Provide the [x, y] coordinate of the cell's center where the given text is located.  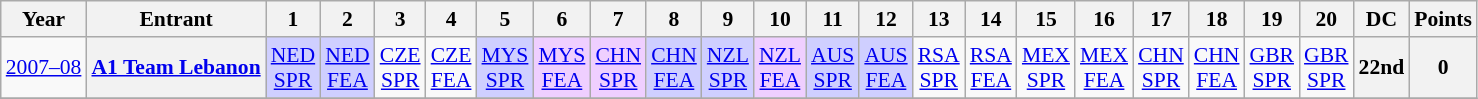
A1 Team Lebanon [176, 68]
13 [939, 19]
NZLSPR [728, 68]
AUSFEA [886, 68]
MEXFEA [1104, 68]
NEDSPR [293, 68]
NZLFEA [780, 68]
RSAFEA [991, 68]
RSASPR [939, 68]
MEXSPR [1046, 68]
Points [1443, 19]
14 [991, 19]
3 [400, 19]
19 [1272, 19]
Year [44, 19]
1 [293, 19]
16 [1104, 19]
12 [886, 19]
NEDFEA [347, 68]
CZEFEA [452, 68]
CZESPR [400, 68]
DC [1382, 19]
17 [1161, 19]
15 [1046, 19]
22nd [1382, 68]
AUSSPR [832, 68]
4 [452, 19]
0 [1443, 68]
8 [674, 19]
5 [506, 19]
10 [780, 19]
2 [347, 19]
MYSSPR [506, 68]
6 [562, 19]
11 [832, 19]
2007–08 [44, 68]
MYSFEA [562, 68]
20 [1326, 19]
7 [618, 19]
18 [1217, 19]
9 [728, 19]
Entrant [176, 19]
